Capture the cell that displays the provided text and extract its [X, Y] central coordinate. 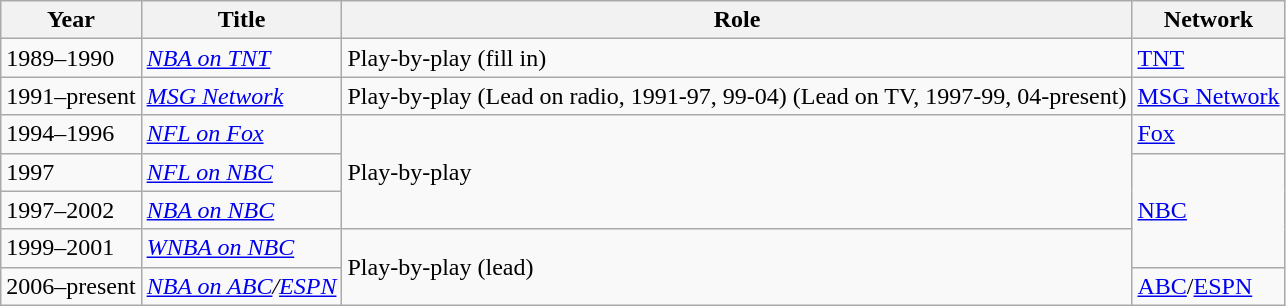
NBA on TNT [242, 58]
NBA on ABC/ESPN [242, 286]
NBC [1208, 210]
WNBA on NBC [242, 248]
1994–1996 [71, 134]
ABC/ESPN [1208, 286]
Title [242, 20]
Fox [1208, 134]
1999–2001 [71, 248]
Play-by-play (lead) [737, 267]
1989–1990 [71, 58]
NFL on NBC [242, 172]
1991–present [71, 96]
NBA on NBC [242, 210]
1997–2002 [71, 210]
Play-by-play [737, 172]
Network [1208, 20]
NFL on Fox [242, 134]
Role [737, 20]
TNT [1208, 58]
2006–present [71, 286]
Year [71, 20]
Play-by-play (fill in) [737, 58]
Play-by-play (Lead on radio, 1991-97, 99-04) (Lead on TV, 1997-99, 04-present) [737, 96]
1997 [71, 172]
